Output the (x, y) coordinate of the center of the cell containing the given text.  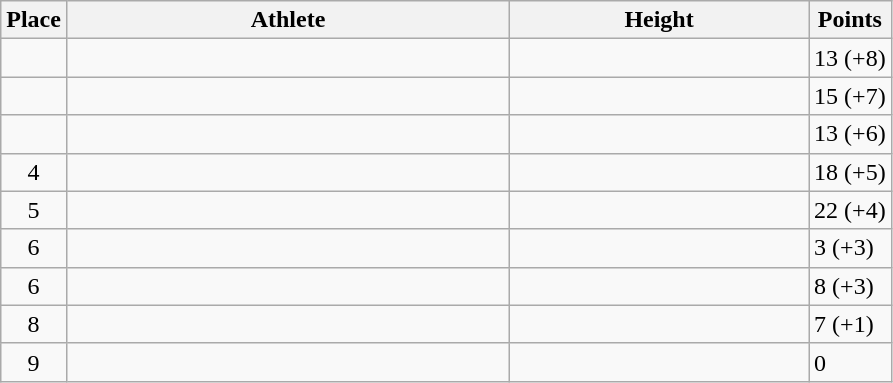
3 (+3) (850, 248)
22 (+4) (850, 210)
15 (+7) (850, 96)
0 (850, 362)
Height (660, 20)
Place (34, 20)
8 (+3) (850, 286)
5 (34, 210)
4 (34, 172)
13 (+8) (850, 58)
9 (34, 362)
7 (+1) (850, 324)
Points (850, 20)
18 (+5) (850, 172)
Athlete (288, 20)
8 (34, 324)
13 (+6) (850, 134)
